Output the (x, y) coordinate of the center of the cell containing the given text.  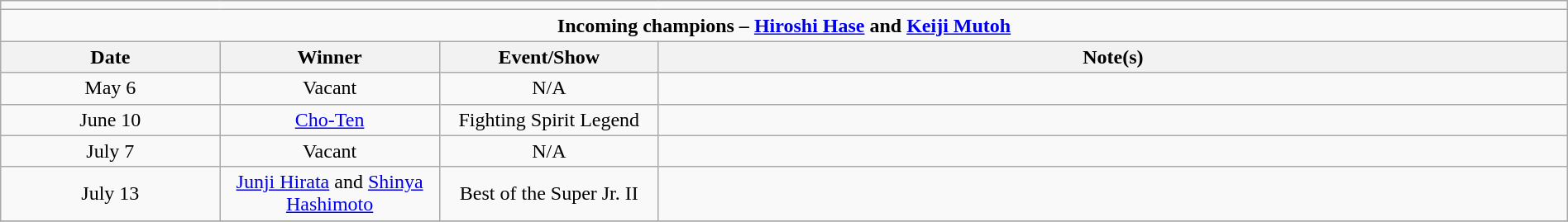
Note(s) (1113, 57)
Incoming champions – Hiroshi Hase and Keiji Mutoh (784, 26)
Fighting Spirit Legend (549, 120)
July 13 (111, 193)
June 10 (111, 120)
Event/Show (549, 57)
July 7 (111, 151)
May 6 (111, 88)
Winner (329, 57)
Date (111, 57)
Junji Hirata and Shinya Hashimoto (329, 193)
Cho-Ten (329, 120)
Best of the Super Jr. II (549, 193)
